Find where the given text appears and provide that cell's center as [x, y] coordinate. 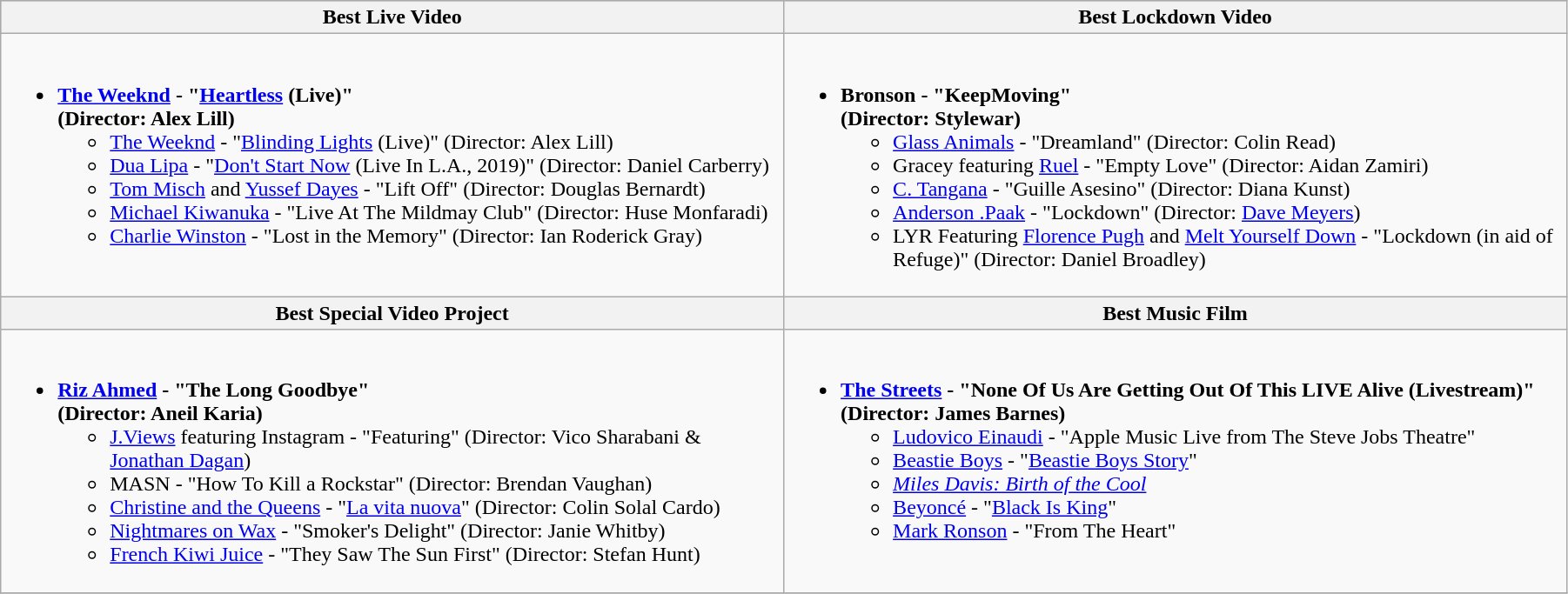
Best Music Film [1176, 313]
Best Live Video [392, 17]
Best Special Video Project [392, 313]
Best Lockdown Video [1176, 17]
